Output the (x, y) coordinate of the center of the cell containing the given text.  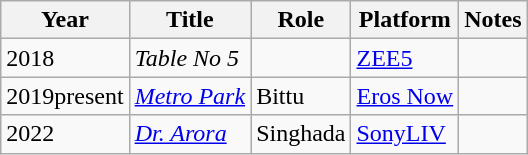
2018 (65, 58)
Dr. Arora (190, 134)
Eros Now (405, 96)
Year (65, 20)
Title (190, 20)
ZEE5 (405, 58)
Singhada (301, 134)
Notes (493, 20)
2019present (65, 96)
Platform (405, 20)
Role (301, 20)
2022 (65, 134)
SonyLIV (405, 134)
Bittu (301, 96)
Table No 5 (190, 58)
Metro Park (190, 96)
